Return (X, Y) of the center of cell containing provided text 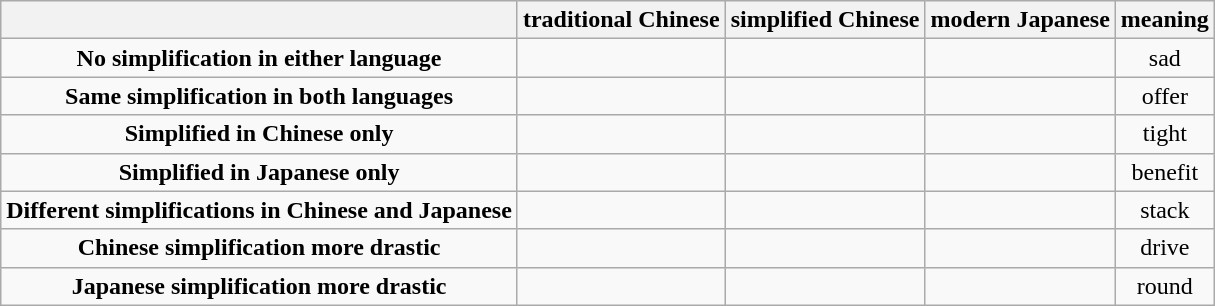
benefit (1164, 172)
offer (1164, 96)
No simplification in either language (260, 58)
tight (1164, 134)
Chinese simplification more drastic (260, 248)
traditional Chinese (621, 20)
stack (1164, 210)
drive (1164, 248)
Simplified in Japanese only (260, 172)
sad (1164, 58)
modern Japanese (1020, 20)
Different simplifications in Chinese and Japanese (260, 210)
meaning (1164, 20)
Simplified in Chinese only (260, 134)
Same simplification in both languages (260, 96)
Japanese simplification more drastic (260, 286)
round (1164, 286)
simplified Chinese (825, 20)
